Capture the cell that displays the provided text and extract its (x, y) central coordinate. 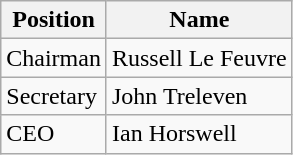
CEO (54, 134)
Russell Le Feuvre (199, 58)
Chairman (54, 58)
John Treleven (199, 96)
Position (54, 20)
Secretary (54, 96)
Name (199, 20)
Ian Horswell (199, 134)
